Detect which cell encompasses the target text, then output its [x, y] center coordinate. 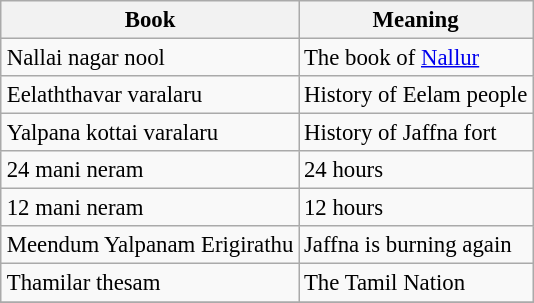
Meendum Yalpanam Erigirathu [150, 245]
History of Jaffna fort [416, 133]
Jaffna is burning again [416, 245]
12 mani neram [150, 208]
24 hours [416, 170]
The book of Nallur [416, 58]
Book [150, 20]
24 mani neram [150, 170]
Meaning [416, 20]
History of Eelam people [416, 95]
Thamilar thesam [150, 283]
The Tamil Nation [416, 283]
Yalpana kottai varalaru [150, 133]
Eelaththavar varalaru [150, 95]
12 hours [416, 208]
Nallai nagar nool [150, 58]
